For the text-containing cell, return its midpoint in [x, y] coordinate format. 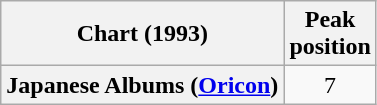
Chart (1993) [142, 34]
Japanese Albums (Oricon) [142, 85]
7 [330, 85]
Peakposition [330, 34]
